Locate the cell with the specified text and output its (x, y) center coordinate. 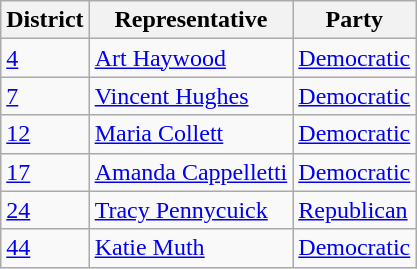
Amanda Cappelletti (191, 172)
Tracy Pennycuick (191, 210)
Maria Collett (191, 134)
44 (45, 248)
Katie Muth (191, 248)
17 (45, 172)
7 (45, 96)
Party (354, 20)
Art Haywood (191, 58)
District (45, 20)
Representative (191, 20)
Republican (354, 210)
24 (45, 210)
12 (45, 134)
Vincent Hughes (191, 96)
4 (45, 58)
